Identify which cell holds the provided text, then report its [x, y] central coordinate. 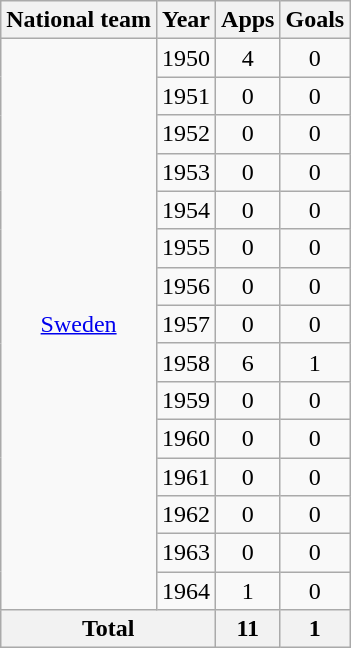
1955 [186, 248]
1954 [186, 210]
1956 [186, 286]
1952 [186, 134]
1950 [186, 58]
1963 [186, 553]
1953 [186, 172]
1961 [186, 477]
6 [248, 362]
1958 [186, 362]
1959 [186, 400]
Sweden [79, 324]
4 [248, 58]
11 [248, 629]
Total [108, 629]
1960 [186, 438]
Goals [315, 20]
1964 [186, 591]
Year [186, 20]
National team [79, 20]
1957 [186, 324]
1951 [186, 96]
Apps [248, 20]
1962 [186, 515]
